Return [X, Y] of the center of cell containing provided text 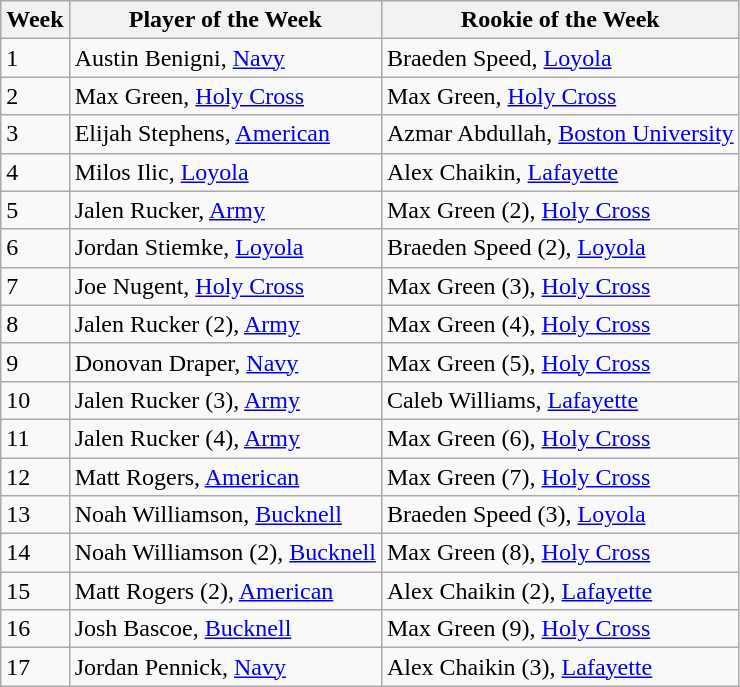
13 [35, 515]
Alex Chaikin (2), Lafayette [560, 591]
Caleb Williams, Lafayette [560, 400]
Elijah Stephens, American [225, 134]
Noah Williamson (2), Bucknell [225, 553]
Max Green (3), Holy Cross [560, 286]
Braeden Speed (3), Loyola [560, 515]
Alex Chaikin, Lafayette [560, 172]
16 [35, 629]
Jalen Rucker, Army [225, 210]
2 [35, 96]
Matt Rogers (2), American [225, 591]
Week [35, 20]
11 [35, 438]
6 [35, 248]
Max Green (2), Holy Cross [560, 210]
Jordan Stiemke, Loyola [225, 248]
8 [35, 324]
Azmar Abdullah, Boston University [560, 134]
Jordan Pennick, Navy [225, 667]
Max Green (4), Holy Cross [560, 324]
Max Green (9), Holy Cross [560, 629]
15 [35, 591]
1 [35, 58]
Alex Chaikin (3), Lafayette [560, 667]
Rookie of the Week [560, 20]
Austin Benigni, Navy [225, 58]
7 [35, 286]
Matt Rogers, American [225, 477]
Jalen Rucker (3), Army [225, 400]
Joe Nugent, Holy Cross [225, 286]
5 [35, 210]
Milos Ilic, Loyola [225, 172]
Max Green (7), Holy Cross [560, 477]
10 [35, 400]
17 [35, 667]
9 [35, 362]
3 [35, 134]
Noah Williamson, Bucknell [225, 515]
Max Green (5), Holy Cross [560, 362]
Player of the Week [225, 20]
12 [35, 477]
Braeden Speed, Loyola [560, 58]
14 [35, 553]
4 [35, 172]
Max Green (6), Holy Cross [560, 438]
Jalen Rucker (2), Army [225, 324]
Donovan Draper, Navy [225, 362]
Josh Bascoe, Bucknell [225, 629]
Jalen Rucker (4), Army [225, 438]
Braeden Speed (2), Loyola [560, 248]
Max Green (8), Holy Cross [560, 553]
